Extract the [X, Y] coordinate from the center of the cell holding the provided text.  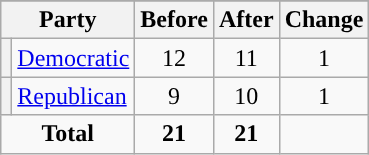
Change [324, 20]
Total [68, 134]
Republican [74, 96]
12 [174, 58]
9 [174, 96]
Before [174, 20]
After [246, 20]
11 [246, 58]
Democratic [74, 58]
Party [68, 20]
10 [246, 96]
